Determine the [X, Y] coordinate at the center of the cell enclosing the given text.  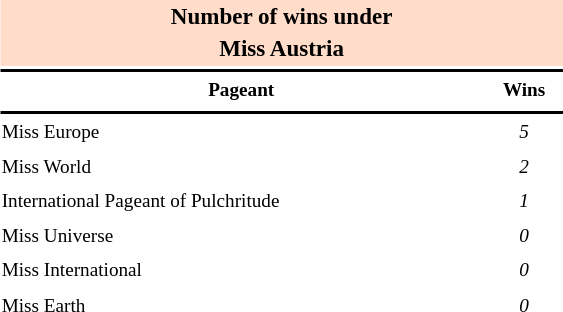
Miss World [241, 167]
Wins [524, 92]
Miss International [241, 271]
Pageant [241, 92]
2 [524, 167]
1 [524, 202]
Miss Universe [241, 237]
5 [524, 132]
International Pageant of Pulchritude [241, 202]
Miss Europe [241, 132]
Number of wins underMiss Austria [282, 34]
